Return (X, Y) of the center of cell containing provided text 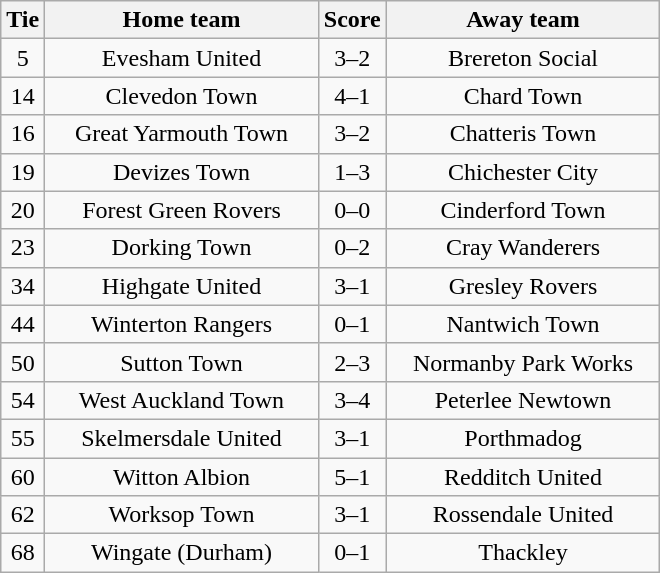
19 (23, 172)
2–3 (352, 362)
Cinderford Town (523, 210)
Dorking Town (182, 248)
Devizes Town (182, 172)
1–3 (352, 172)
55 (23, 438)
Nantwich Town (523, 324)
5 (23, 58)
Gresley Rovers (523, 286)
Highgate United (182, 286)
Great Yarmouth Town (182, 134)
Peterlee Newtown (523, 400)
5–1 (352, 477)
Witton Albion (182, 477)
54 (23, 400)
62 (23, 515)
16 (23, 134)
Rossendale United (523, 515)
Cray Wanderers (523, 248)
23 (23, 248)
50 (23, 362)
Redditch United (523, 477)
0–2 (352, 248)
Tie (23, 20)
Wingate (Durham) (182, 553)
Sutton Town (182, 362)
Worksop Town (182, 515)
44 (23, 324)
Chatteris Town (523, 134)
West Auckland Town (182, 400)
Thackley (523, 553)
20 (23, 210)
0–0 (352, 210)
68 (23, 553)
Skelmersdale United (182, 438)
60 (23, 477)
Chard Town (523, 96)
Chichester City (523, 172)
3–4 (352, 400)
Normanby Park Works (523, 362)
Home team (182, 20)
Forest Green Rovers (182, 210)
Brereton Social (523, 58)
14 (23, 96)
Evesham United (182, 58)
4–1 (352, 96)
Clevedon Town (182, 96)
Porthmadog (523, 438)
Away team (523, 20)
34 (23, 286)
Score (352, 20)
Winterton Rangers (182, 324)
